From the cell containing the given text, extract its center point as [X, Y] coordinate. 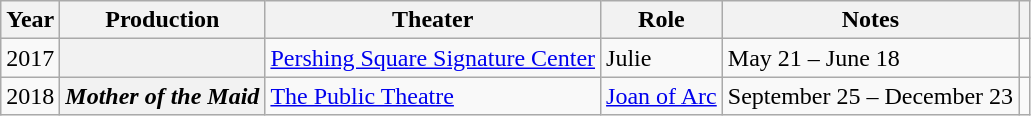
Notes [870, 20]
2017 [30, 58]
Year [30, 20]
Pershing Square Signature Center [433, 58]
Mother of the Maid [162, 96]
Joan of Arc [662, 96]
The Public Theatre [433, 96]
May 21 – June 18 [870, 58]
Production [162, 20]
September 25 – December 23 [870, 96]
2018 [30, 96]
Julie [662, 58]
Role [662, 20]
Theater [433, 20]
